Determine the (x, y) coordinate at the center of the cell enclosing the given text.  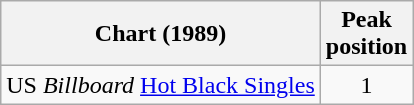
US Billboard Hot Black Singles (161, 85)
Chart (1989) (161, 34)
1 (366, 85)
Peakposition (366, 34)
